Extract the [x, y] coordinate from the center of the cell holding the provided text.  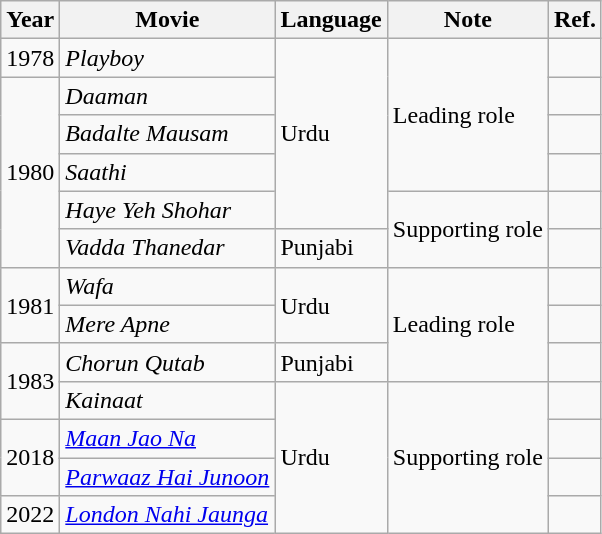
Maan Jao Na [168, 438]
1980 [30, 172]
Movie [168, 20]
Note [468, 20]
Kainaat [168, 400]
Parwaaz Hai Junoon [168, 477]
Vadda Thanedar [168, 248]
Playboy [168, 58]
Chorun Qutab [168, 362]
Wafa [168, 286]
Saathi [168, 172]
Year [30, 20]
1983 [30, 381]
Language [331, 20]
1978 [30, 58]
Mere Apne [168, 324]
London Nahi Jaunga [168, 515]
Badalte Mausam [168, 134]
Ref. [574, 20]
2018 [30, 457]
Daaman [168, 96]
2022 [30, 515]
Haye Yeh Shohar [168, 210]
1981 [30, 305]
